Find where the given text appears and provide that cell's center as (x, y) coordinate. 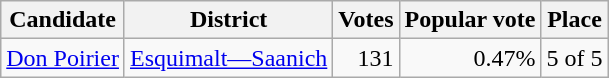
Esquimalt—Saanich (228, 58)
Place (574, 20)
Don Poirier (63, 58)
0.47% (470, 58)
Candidate (63, 20)
Popular vote (470, 20)
Votes (366, 20)
District (228, 20)
5 of 5 (574, 58)
131 (366, 58)
